From the cell containing the given text, extract its center point as (x, y) coordinate. 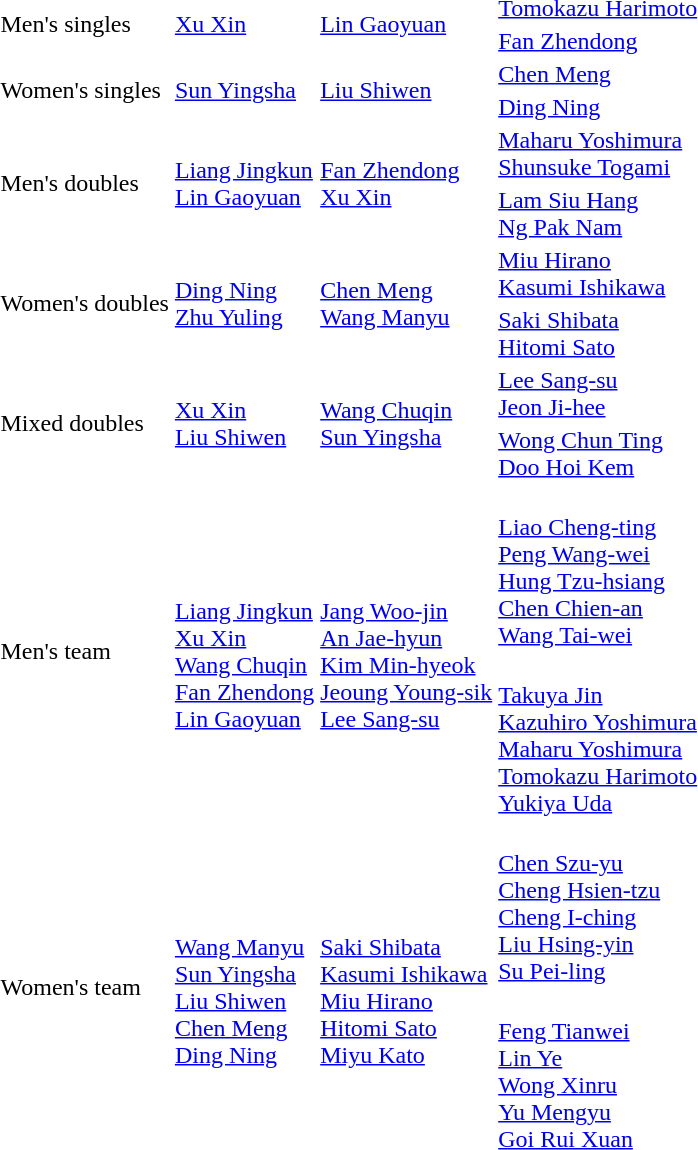
Sun Yingsha (244, 90)
Ding Ning Zhu Yuling (244, 304)
Fan Zhendong Xu Xin (406, 184)
Jang Woo-jinAn Jae-hyunKim Min-hyeokJeoung Young-sikLee Sang-su (406, 652)
Wang Chuqin Sun Yingsha (406, 424)
Liang Jingkun Lin Gaoyuan (244, 184)
Liang JingkunXu XinWang ChuqinFan ZhendongLin Gaoyuan (244, 652)
Liu Shiwen (406, 90)
Xu Xin Liu Shiwen (244, 424)
Chen Meng Wang Manyu (406, 304)
